Extract the (x, y) coordinate from the center of the cell holding the provided text.  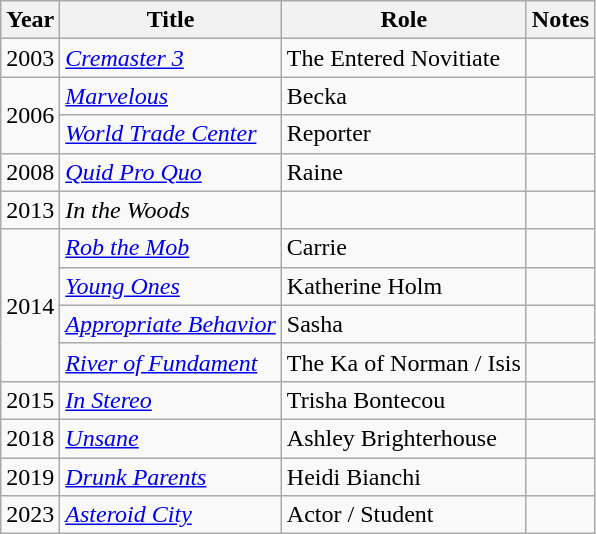
Unsane (170, 438)
Marvelous (170, 96)
2008 (30, 172)
Role (404, 20)
Year (30, 20)
Drunk Parents (170, 477)
Notes (560, 20)
2018 (30, 438)
Carrie (404, 248)
Appropriate Behavior (170, 324)
River of Fundament (170, 362)
Ashley Brighterhouse (404, 438)
Asteroid City (170, 515)
2015 (30, 400)
The Ka of Norman / Isis (404, 362)
Heidi Bianchi (404, 477)
Katherine Holm (404, 286)
2006 (30, 115)
Quid Pro Quo (170, 172)
Title (170, 20)
The Entered Novitiate (404, 58)
Raine (404, 172)
2014 (30, 305)
2003 (30, 58)
Trisha Bontecou (404, 400)
Becka (404, 96)
World Trade Center (170, 134)
2019 (30, 477)
2013 (30, 210)
Actor / Student (404, 515)
In the Woods (170, 210)
In Stereo (170, 400)
Sasha (404, 324)
Cremaster 3 (170, 58)
Young Ones (170, 286)
Rob the Mob (170, 248)
2023 (30, 515)
Reporter (404, 134)
